Output the [x, y] coordinate of the center of the cell containing the given text.  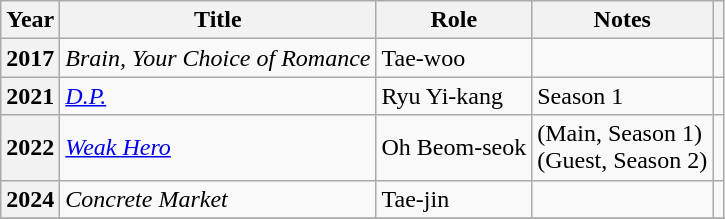
2017 [30, 58]
2022 [30, 148]
Tae-woo [454, 58]
Title [218, 20]
Oh Beom-seok [454, 148]
Ryu Yi-kang [454, 96]
D.P. [218, 96]
Notes [622, 20]
(Main, Season 1)(Guest, Season 2) [622, 148]
Role [454, 20]
Brain, Your Choice of Romance [218, 58]
Concrete Market [218, 199]
Year [30, 20]
2024 [30, 199]
Weak Hero [218, 148]
Season 1 [622, 96]
Tae-jin [454, 199]
2021 [30, 96]
